Return the [x, y] coordinate for the center point of the cell that contains the specified text.  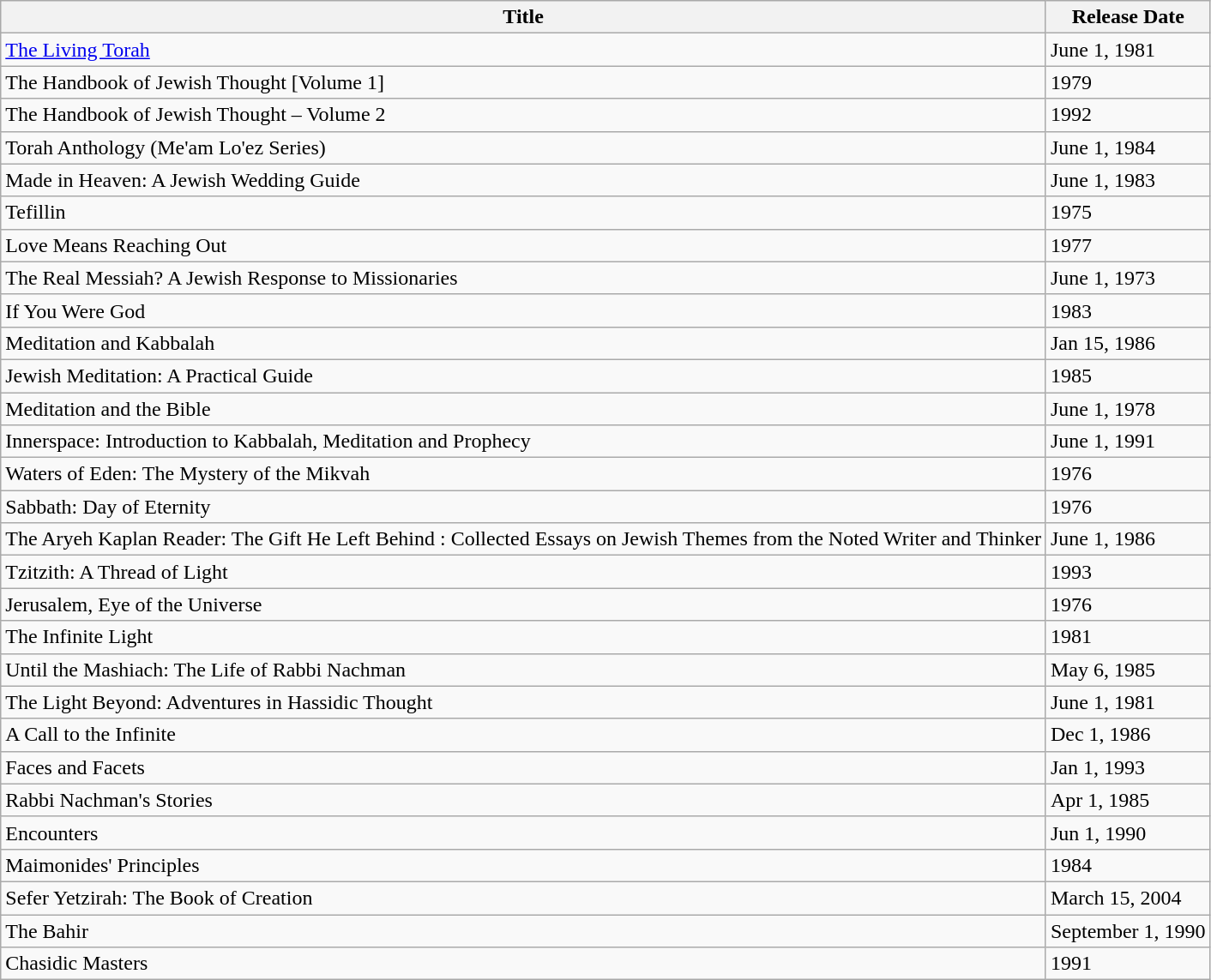
Apr 1, 1985 [1128, 800]
May 6, 1985 [1128, 670]
Meditation and the Bible [523, 409]
Tzitzith: A Thread of Light [523, 572]
Encounters [523, 833]
Waters of Eden: The Mystery of the Mikvah [523, 474]
Title [523, 17]
1984 [1128, 865]
June 1, 1986 [1128, 539]
1979 [1128, 82]
A Call to the Infinite [523, 735]
Jerusalem, Eye of the Universe [523, 604]
The Bahir [523, 930]
1991 [1128, 964]
1983 [1128, 310]
Dec 1, 1986 [1128, 735]
1981 [1128, 637]
If You Were God [523, 310]
The Handbook of Jewish Thought – Volume 2 [523, 115]
September 1, 1990 [1128, 930]
The Real Messiah? A Jewish Response to Missionaries [523, 278]
Torah Anthology (Me'am Lo'ez Series) [523, 147]
June 1, 1991 [1128, 442]
1992 [1128, 115]
1993 [1128, 572]
Made in Heaven: A Jewish Wedding Guide [523, 180]
Sabbath: Day of Eternity [523, 507]
Chasidic Masters [523, 964]
Sefer Yetzirah: The Book of Creation [523, 898]
Meditation and Kabbalah [523, 343]
Love Means Reaching Out [523, 245]
June 1, 1983 [1128, 180]
Faces and Facets [523, 767]
Release Date [1128, 17]
Jan 1, 1993 [1128, 767]
1985 [1128, 376]
Innerspace: Introduction to Kabbalah, Meditation and Prophecy [523, 442]
June 1, 1984 [1128, 147]
June 1, 1978 [1128, 409]
Jan 15, 1986 [1128, 343]
The Handbook of Jewish Thought [Volume 1] [523, 82]
Rabbi Nachman's Stories [523, 800]
The Light Beyond: Adventures in Hassidic Thought [523, 702]
June 1, 1973 [1128, 278]
The Living Torah [523, 50]
Until the Mashiach: The Life of Rabbi Nachman [523, 670]
Jun 1, 1990 [1128, 833]
Maimonides' Principles [523, 865]
The Infinite Light [523, 637]
Jewish Meditation: A Practical Guide [523, 376]
1975 [1128, 213]
1977 [1128, 245]
March 15, 2004 [1128, 898]
Tefillin [523, 213]
The Aryeh Kaplan Reader: The Gift He Left Behind : Collected Essays on Jewish Themes from the Noted Writer and Thinker [523, 539]
